Return (x, y) of the center of cell containing provided text 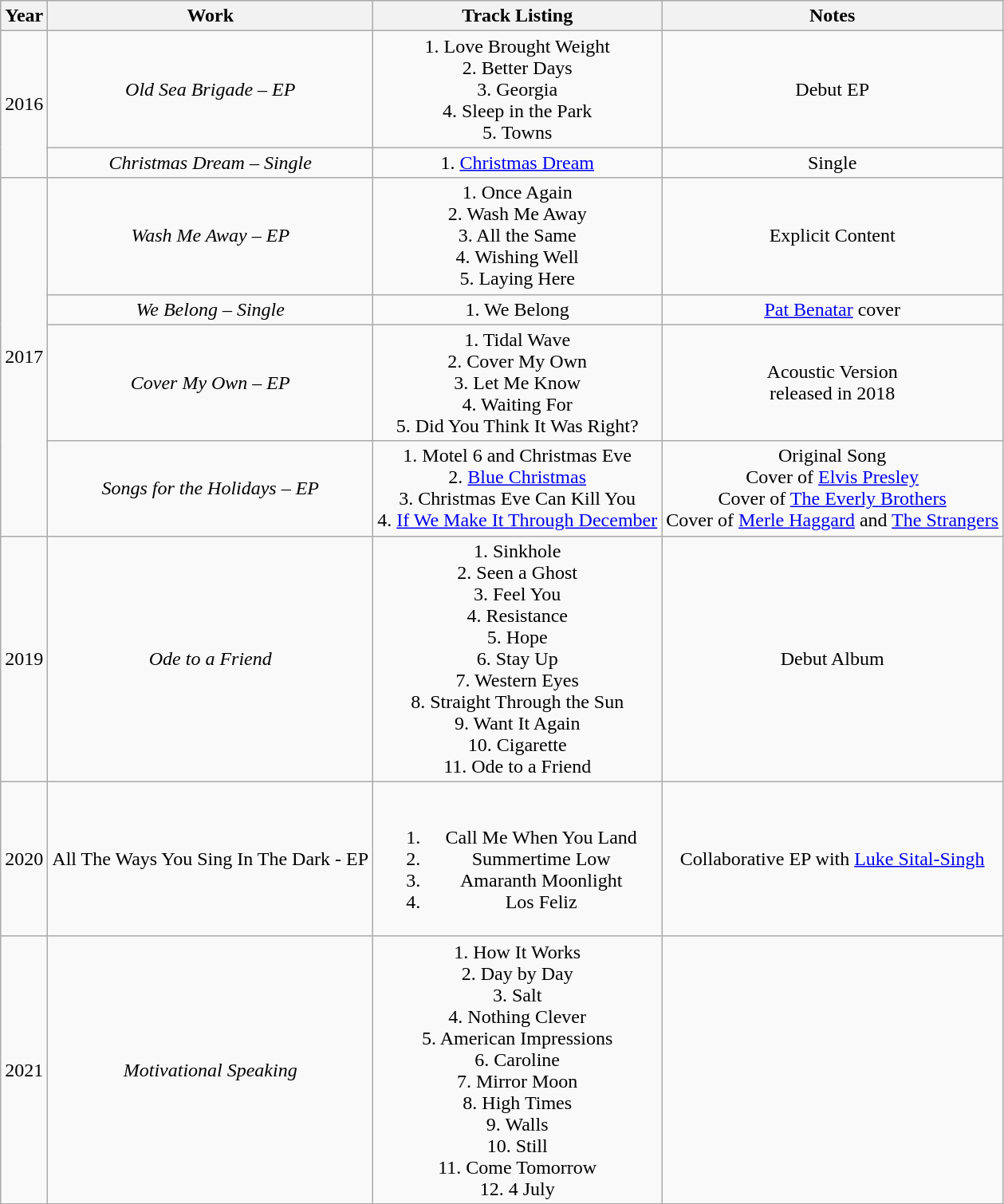
2019 (24, 659)
1. Christmas Dream (518, 163)
2020 (24, 859)
Pat Benatar cover (833, 309)
2016 (24, 104)
Songs for the Holidays – EP (211, 488)
1. Tidal Wave2. Cover My Own3. Let Me Know4. Waiting For5. Did You Think It Was Right? (518, 383)
Debut EP (833, 89)
2017 (24, 357)
We Belong – Single (211, 309)
Work (211, 16)
Motivational Speaking (211, 1070)
Single (833, 163)
1. Love Brought Weight2. Better Days3. Georgia4. Sleep in the Park5. Towns (518, 89)
Christmas Dream – Single (211, 163)
Debut Album (833, 659)
Track Listing (518, 16)
1. Once Again2. Wash Me Away3. All the Same4. Wishing Well5. Laying Here (518, 236)
Acoustic Versionreleased in 2018 (833, 383)
Old Sea Brigade – EP (211, 89)
1. Motel 6 and Christmas Eve2. Blue Christmas3. Christmas Eve Can Kill You4. If We Make It Through December (518, 488)
Original SongCover of Elvis PresleyCover of The Everly BrothersCover of Merle Haggard and The Strangers (833, 488)
Call Me When You LandSummertime LowAmaranth MoonlightLos Feliz (518, 859)
Cover My Own – EP (211, 383)
2021 (24, 1070)
Collaborative EP with Luke Sital-Singh (833, 859)
Explicit Content (833, 236)
1. We Belong (518, 309)
All The Ways You Sing In The Dark - EP (211, 859)
Ode to a Friend (211, 659)
Year (24, 16)
Wash Me Away – EP (211, 236)
Notes (833, 16)
